Identify which cell holds the provided text, then report its [x, y] central coordinate. 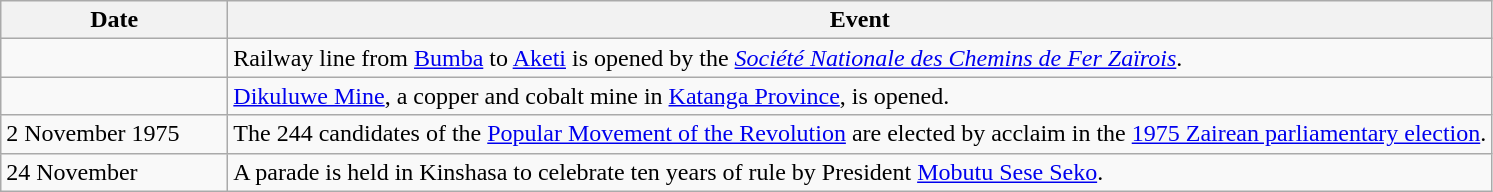
A parade is held in Kinshasa to celebrate ten years of rule by President Mobutu Sese Seko. [860, 172]
Event [860, 20]
2 November 1975 [114, 134]
24 November [114, 172]
Railway line from Bumba to Aketi is opened by the Société Nationale des Chemins de Fer Zaïrois. [860, 58]
The 244 candidates of the Popular Movement of the Revolution are elected by acclaim in the 1975 Zairean parliamentary election. [860, 134]
Dikuluwe Mine, a copper and cobalt mine in Katanga Province, is opened. [860, 96]
Date [114, 20]
